Capture the cell that displays the provided text and extract its (x, y) central coordinate. 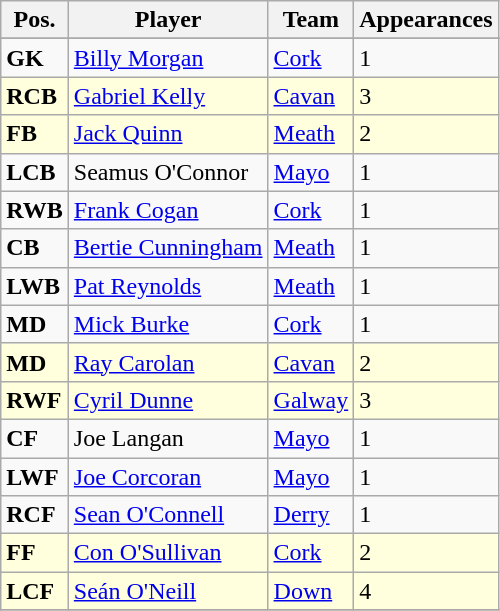
LCB (35, 172)
CB (35, 248)
Player (168, 20)
Seán O'Neill (168, 591)
RWF (35, 400)
LWF (35, 477)
FB (35, 134)
Con O'Sullivan (168, 553)
Ray Carolan (168, 362)
Derry (311, 515)
Sean O'Connell (168, 515)
RWB (35, 210)
Team (311, 20)
GK (35, 58)
Pat Reynolds (168, 286)
Mick Burke (168, 324)
Appearances (426, 20)
Pos. (35, 20)
LCF (35, 591)
Cyril Dunne (168, 400)
Joe Langan (168, 438)
Jack Quinn (168, 134)
Bertie Cunningham (168, 248)
Galway (311, 400)
Frank Cogan (168, 210)
LWB (35, 286)
Joe Corcoran (168, 477)
CF (35, 438)
4 (426, 591)
FF (35, 553)
Billy Morgan (168, 58)
Seamus O'Connor (168, 172)
RCB (35, 96)
Down (311, 591)
RCF (35, 515)
Gabriel Kelly (168, 96)
